Identify which cell holds the provided text, then report its (x, y) central coordinate. 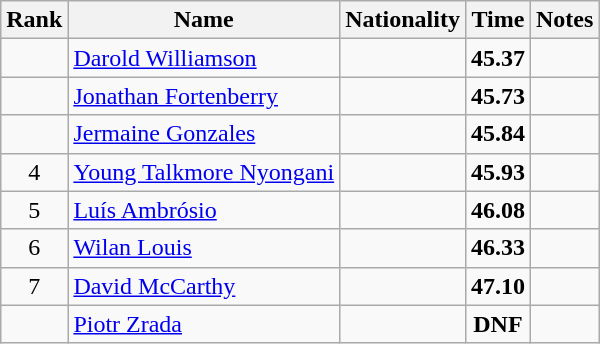
47.10 (498, 286)
Time (498, 20)
4 (34, 172)
Piotr Zrada (204, 324)
Jermaine Gonzales (204, 134)
Jonathan Fortenberry (204, 96)
DNF (498, 324)
5 (34, 210)
Luís Ambrósio (204, 210)
Darold Williamson (204, 58)
David McCarthy (204, 286)
Rank (34, 20)
7 (34, 286)
Name (204, 20)
Young Talkmore Nyongani (204, 172)
46.33 (498, 248)
45.37 (498, 58)
Nationality (403, 20)
45.93 (498, 172)
45.84 (498, 134)
46.08 (498, 210)
45.73 (498, 96)
Wilan Louis (204, 248)
Notes (564, 20)
6 (34, 248)
